Return the [X, Y] coordinate for the center point of the cell that contains the specified text.  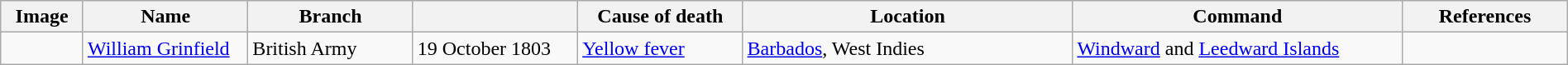
Image [42, 17]
Windward and Leedward Islands [1237, 48]
Command [1237, 17]
William Grinfield [165, 48]
British Army [331, 48]
References [1485, 17]
Location [908, 17]
19 October 1803 [495, 48]
Branch [331, 17]
Name [165, 17]
Cause of death [660, 17]
Barbados, West Indies [908, 48]
Yellow fever [660, 48]
